Detect which cell encompasses the target text, then output its [X, Y] center coordinate. 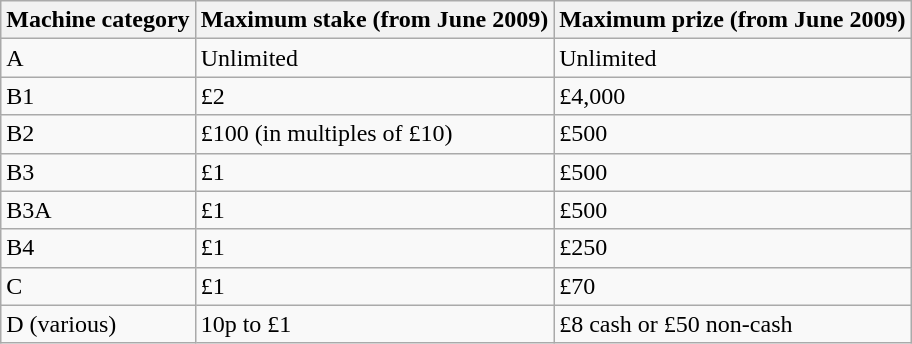
C [98, 286]
£70 [732, 286]
B1 [98, 96]
£4,000 [732, 96]
£8 cash or £50 non-cash [732, 324]
B3A [98, 210]
Maximum prize (from June 2009) [732, 20]
£2 [374, 96]
£250 [732, 248]
Maximum stake (from June 2009) [374, 20]
£100 (in multiples of £10) [374, 134]
A [98, 58]
B2 [98, 134]
10p to £1 [374, 324]
Machine category [98, 20]
D (various) [98, 324]
B4 [98, 248]
B3 [98, 172]
